Return the [X, Y] coordinate for the center point of the cell that contains the specified text.  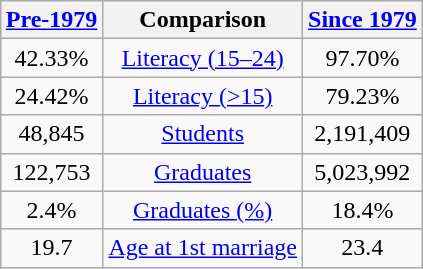
24.42% [52, 96]
18.4% [363, 210]
Graduates (%) [203, 210]
23.4 [363, 248]
Literacy (15–24) [203, 58]
Age at 1st marriage [203, 248]
2,191,409 [363, 134]
122,753 [52, 172]
48,845 [52, 134]
5,023,992 [363, 172]
97.70% [363, 58]
Pre-1979 [52, 20]
Since 1979 [363, 20]
Comparison [203, 20]
Literacy (>15) [203, 96]
42.33% [52, 58]
79.23% [363, 96]
19.7 [52, 248]
Students [203, 134]
2.4% [52, 210]
Graduates [203, 172]
